Capture the cell that displays the provided text and extract its [X, Y] central coordinate. 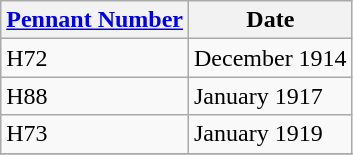
Date [270, 20]
January 1919 [270, 134]
January 1917 [270, 96]
H73 [95, 134]
H72 [95, 58]
Pennant Number [95, 20]
H88 [95, 96]
December 1914 [270, 58]
